Detect which cell encompasses the target text, then output its (x, y) center coordinate. 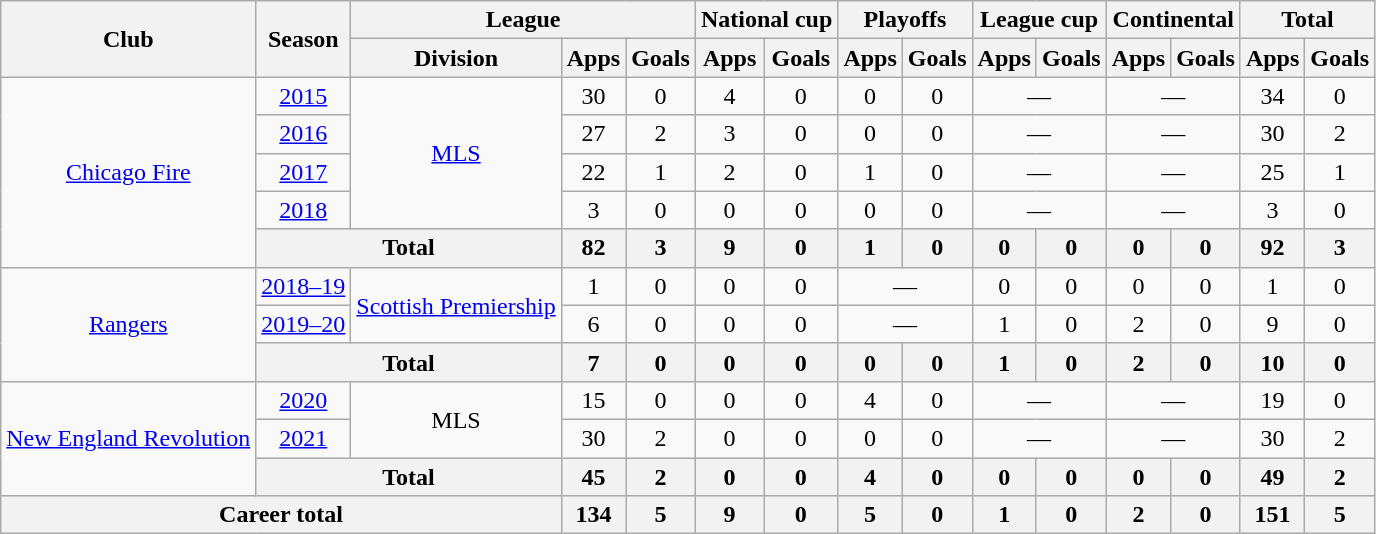
Scottish Premiership (456, 305)
19 (1272, 400)
25 (1272, 172)
2021 (304, 438)
45 (593, 477)
Playoffs (905, 20)
Division (456, 58)
Rangers (128, 324)
49 (1272, 477)
2018 (304, 210)
Season (304, 39)
2016 (304, 134)
10 (1272, 362)
27 (593, 134)
15 (593, 400)
2015 (304, 96)
92 (1272, 248)
2019–20 (304, 324)
Continental (1173, 20)
134 (593, 515)
League cup (1039, 20)
151 (1272, 515)
34 (1272, 96)
6 (593, 324)
2017 (304, 172)
2018–19 (304, 286)
Career total (281, 515)
7 (593, 362)
22 (593, 172)
Chicago Fire (128, 172)
Club (128, 39)
League (524, 20)
82 (593, 248)
2020 (304, 400)
National cup (766, 20)
New England Revolution (128, 438)
